Return the (x, y) coordinate for the center point of the cell that contains the specified text.  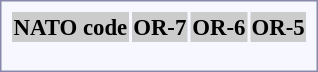
OR-7 (160, 27)
NATO code (70, 27)
OR-5 (278, 27)
OR-6 (219, 27)
